Scan for the cell matching the given text and deliver its (x, y) coordinate at center. 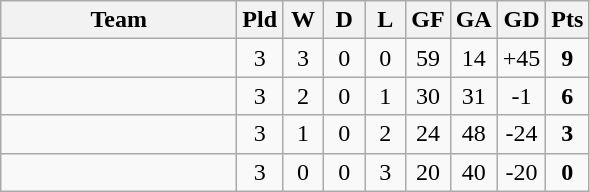
20 (428, 172)
GD (522, 20)
14 (474, 58)
L (386, 20)
Pld (260, 20)
40 (474, 172)
31 (474, 96)
D (344, 20)
-24 (522, 134)
-1 (522, 96)
W (304, 20)
24 (428, 134)
+45 (522, 58)
6 (568, 96)
GF (428, 20)
59 (428, 58)
Pts (568, 20)
9 (568, 58)
GA (474, 20)
30 (428, 96)
-20 (522, 172)
Team (119, 20)
48 (474, 134)
